Provide the [x, y] coordinate of the cell's center where the given text is located.  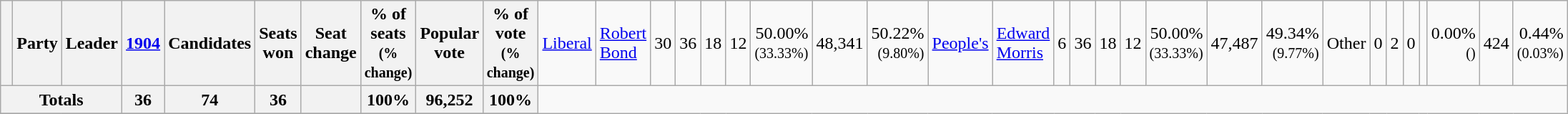
Liberal [567, 43]
6 [1062, 43]
49.34%(9.77%) [1293, 43]
Popular vote [449, 43]
2 [1394, 43]
Leader [92, 43]
50.22%(9.80%) [898, 43]
96,252 [449, 100]
0.44%(0.03%) [1540, 43]
30 [664, 43]
74 [210, 100]
Candidates [210, 43]
% of vote(% change) [511, 43]
424 [1496, 43]
48,341 [839, 43]
47,487 [1234, 43]
0.00%() [1453, 43]
Robert Bond [623, 43]
1904 [143, 43]
People's [960, 43]
Party [37, 43]
Seat change [330, 43]
% of seats(% change) [388, 43]
Totals [61, 100]
Seats won [278, 43]
Other [1346, 43]
Edward Morris [1023, 43]
